Identify which cell holds the provided text, then report its [X, Y] central coordinate. 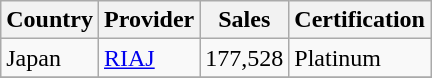
RIAJ [148, 58]
Country [50, 20]
Platinum [360, 58]
Certification [360, 20]
177,528 [244, 58]
Japan [50, 58]
Provider [148, 20]
Sales [244, 20]
